Provide the (X, Y) coordinate of the cell's center where the given text is located.  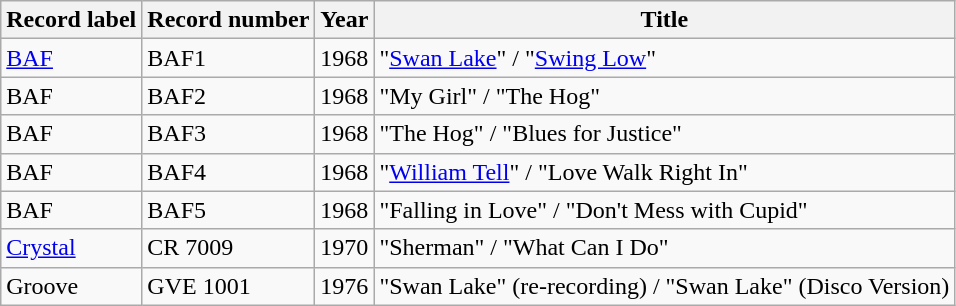
Title (664, 20)
"Swan Lake" / "Swing Low" (664, 58)
BAF4 (228, 172)
1970 (344, 248)
Crystal (72, 248)
"Swan Lake" (re-recording) / "Swan Lake" (Disco Version) (664, 286)
BAF1 (228, 58)
CR 7009 (228, 248)
1976 (344, 286)
BAF2 (228, 96)
Year (344, 20)
"Sherman" / "What Can I Do" (664, 248)
"Falling in Love" / "Don't Mess with Cupid" (664, 210)
Groove (72, 286)
"William Tell" / "Love Walk Right In" (664, 172)
Record number (228, 20)
BAF5 (228, 210)
"The Hog" / "Blues for Justice" (664, 134)
BAF3 (228, 134)
"My Girl" / "The Hog" (664, 96)
GVE 1001 (228, 286)
Record label (72, 20)
